Identify which cell holds the provided text, then report its [x, y] central coordinate. 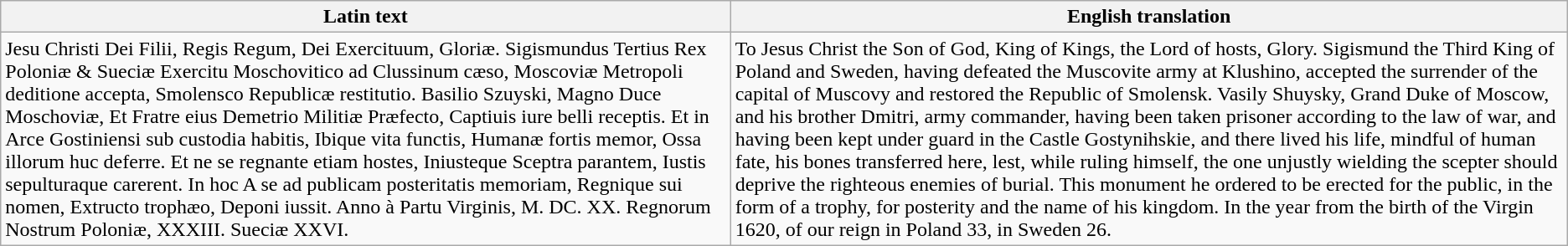
Latin text [365, 17]
English translation [1149, 17]
